Determine the (x, y) coordinate at the center of the cell enclosing the given text.  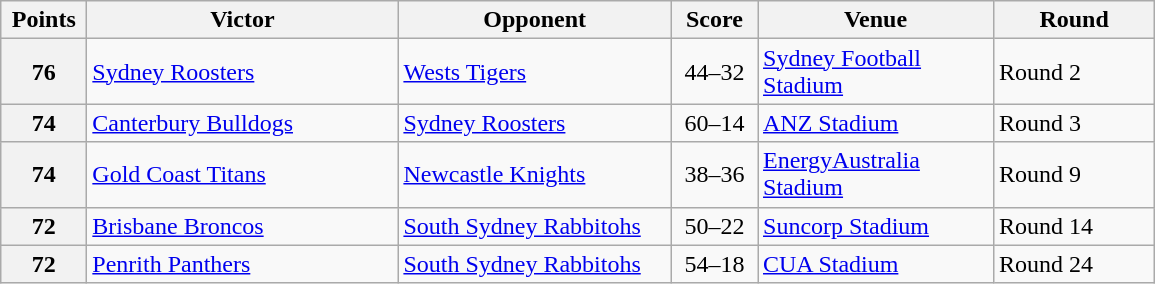
76 (44, 72)
44–32 (714, 72)
Gold Coast Titans (242, 174)
Canterbury Bulldogs (242, 123)
Venue (876, 20)
Round 3 (1074, 123)
Score (714, 20)
Sydney Football Stadium (876, 72)
60–14 (714, 123)
Wests Tigers (535, 72)
Suncorp Stadium (876, 226)
Round 2 (1074, 72)
CUA Stadium (876, 264)
Penrith Panthers (242, 264)
Brisbane Broncos (242, 226)
Round (1074, 20)
Round 14 (1074, 226)
Round 9 (1074, 174)
50–22 (714, 226)
Opponent (535, 20)
Round 24 (1074, 264)
Points (44, 20)
38–36 (714, 174)
Victor (242, 20)
Newcastle Knights (535, 174)
ANZ Stadium (876, 123)
EnergyAustralia Stadium (876, 174)
54–18 (714, 264)
